Search for the cell housing the specified text and yield its [X, Y] center coordinate. 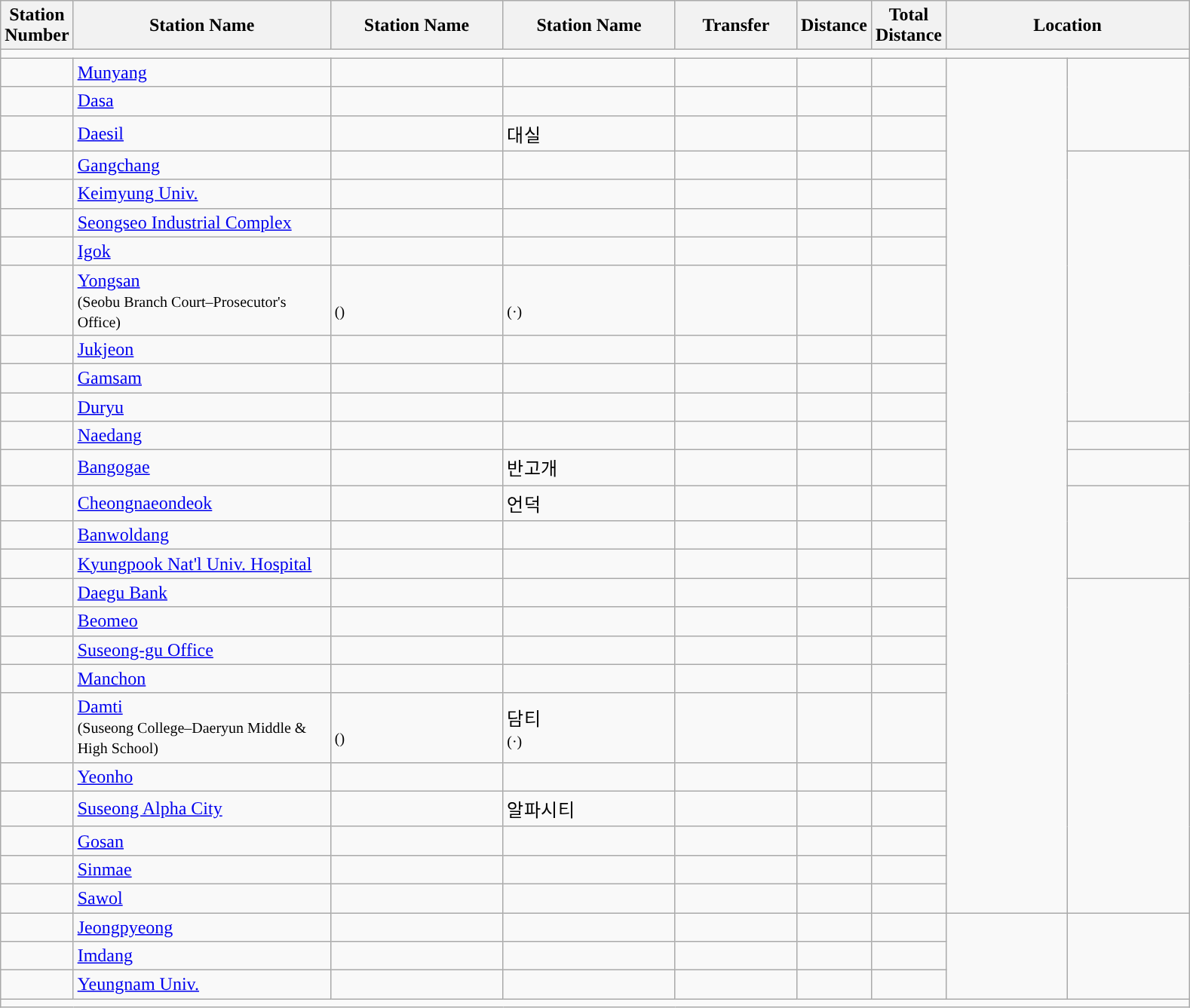
Sawol [202, 898]
Beomeo [202, 621]
Seongseo Industrial Complex [202, 222]
Suseong Alpha City [202, 808]
Daesil [202, 133]
반고개 [590, 467]
Imdang [202, 956]
Gangchang [202, 165]
Daegu Bank [202, 593]
Damti(Suseong College–Daeryun Middle & High School) [202, 728]
TotalDistance [908, 26]
Cheongnaeondeok [202, 504]
Gosan [202, 841]
Yeonho [202, 777]
Manchon [202, 679]
Location [1067, 26]
Igok [202, 251]
Munyang [202, 72]
대실 [590, 133]
Keimyung Univ. [202, 194]
Yongsan(Seobu Branch Court–Prosecutor's Office) [202, 300]
알파시티 [590, 808]
Yeungnam Univ. [202, 985]
Duryu [202, 406]
Jukjeon [202, 349]
언덕 [590, 504]
Sinmae [202, 869]
Distance [834, 26]
Bangogae [202, 467]
Banwoldang [202, 535]
Gamsam [202, 378]
Jeongpyeong [202, 927]
Kyungpook Nat'l Univ. Hospital [202, 564]
Naedang [202, 436]
(·) [590, 300]
StationNumber [37, 26]
Dasa [202, 101]
Suseong-gu Office [202, 650]
담티(·) [590, 728]
Transfer [736, 26]
